Determine the [X, Y] coordinate at the center of the cell enclosing the given text.  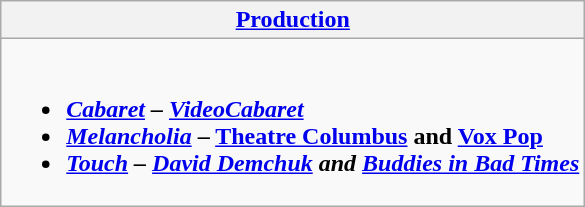
Production [293, 20]
Cabaret – VideoCabaretMelancholia – Theatre Columbus and Vox PopTouch – David Demchuk and Buddies in Bad Times [293, 122]
